Output the [x, y] coordinate of the center of the cell containing the given text.  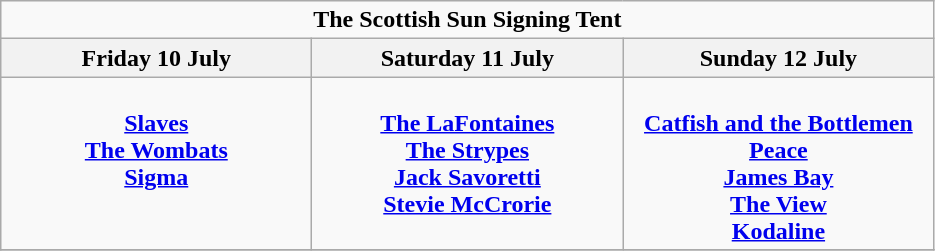
Catfish and the Bottlemen Peace James Bay The View Kodaline [778, 164]
Saturday 11 July [468, 58]
The Scottish Sun Signing Tent [468, 20]
Sunday 12 July [778, 58]
Friday 10 July [156, 58]
The LaFontaines The Strypes Jack Savoretti Stevie McCrorie [468, 164]
Slaves The Wombats Sigma [156, 164]
